Detect which cell encompasses the target text, then output its (x, y) center coordinate. 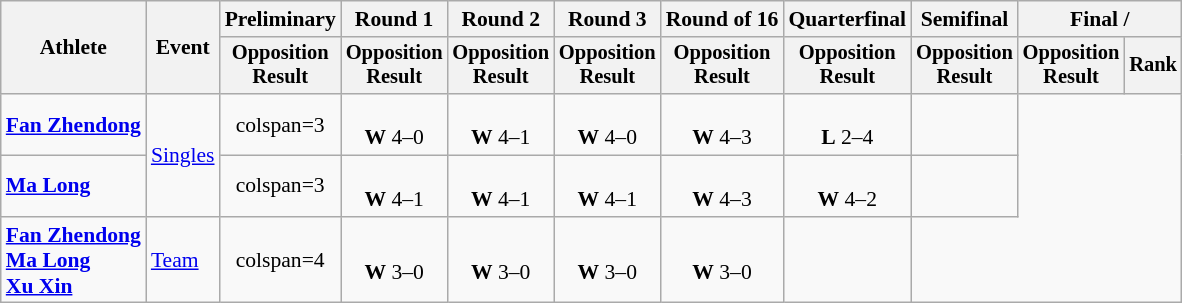
Event (183, 48)
Round 3 (608, 19)
Ma Long (74, 186)
Round 2 (500, 19)
Round 1 (394, 19)
Final / (1100, 19)
Athlete (74, 48)
Round of 16 (722, 19)
Rank (1153, 66)
L 2–4 (847, 124)
Quarterfinal (847, 19)
Preliminary (280, 19)
Fan Zhendong (74, 124)
W 4–2 (847, 186)
Singles (183, 155)
Semifinal (964, 19)
